Locate the cell with the specified text and output its [X, Y] center coordinate. 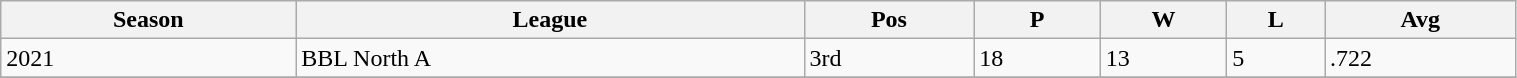
L [1276, 20]
.722 [1420, 58]
League [550, 20]
BBL North A [550, 58]
2021 [148, 58]
P [1038, 20]
18 [1038, 58]
W [1164, 20]
5 [1276, 58]
3rd [889, 58]
Pos [889, 20]
Season [148, 20]
Avg [1420, 20]
13 [1164, 58]
